Capture the cell that displays the provided text and extract its (x, y) central coordinate. 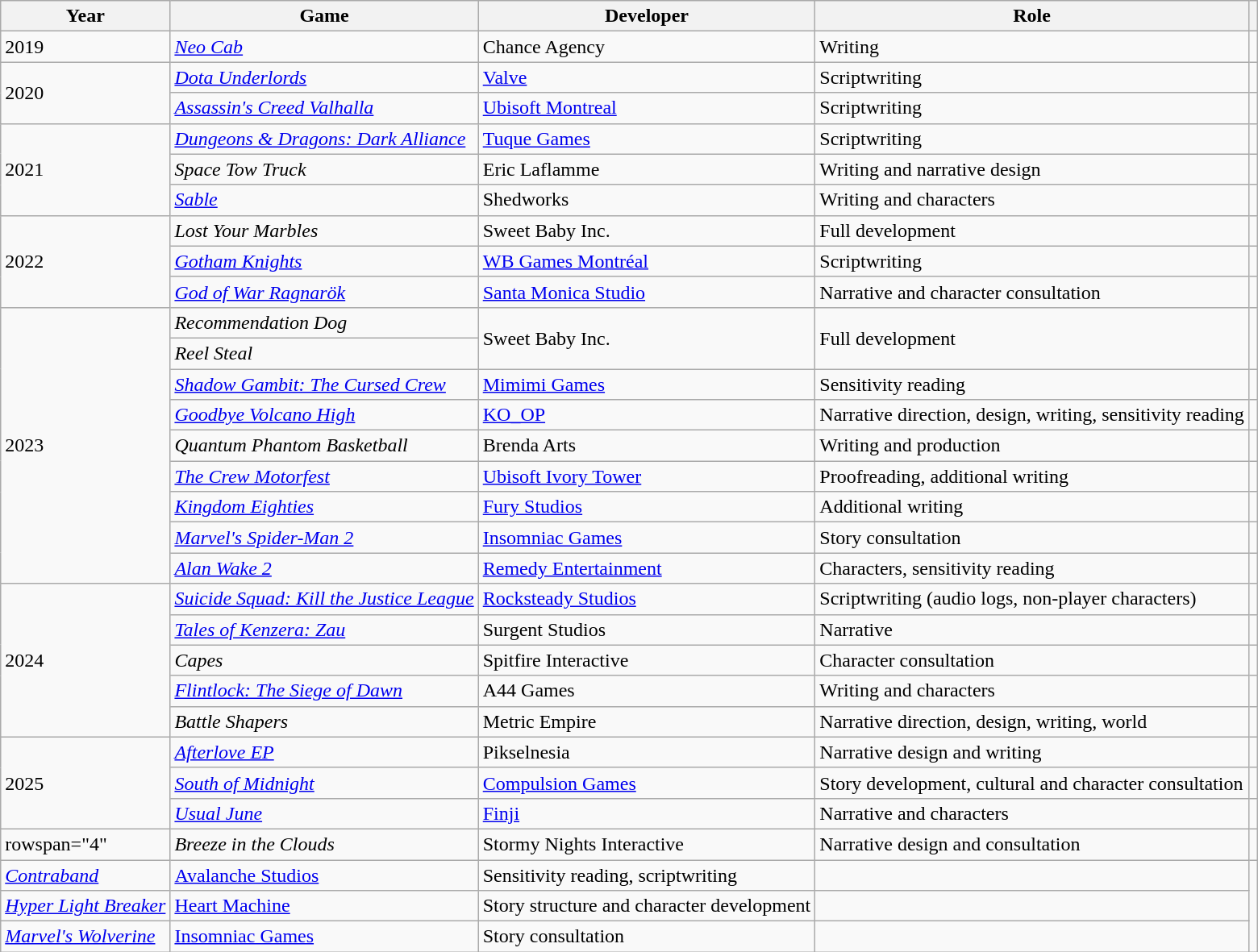
Narrative and character consultation (1032, 292)
Game (324, 16)
2019 (85, 47)
Valve (647, 77)
Ubisoft Montreal (647, 108)
South of Midnight (324, 783)
Narrative direction, design, writing, sensitivity reading (1032, 415)
Marvel's Wolverine (85, 937)
Writing and narrative design (1032, 169)
2020 (85, 93)
Afterlove EP (324, 752)
Suicide Squad: Kill the Justice League (324, 599)
Avalanche Studios (324, 875)
Characters, sensitivity reading (1032, 568)
KO_OP (647, 415)
Marvel's Spider-Man 2 (324, 538)
Contraband (85, 875)
Scriptwriting (audio logs, non-player characters) (1032, 599)
Dungeons & Dragons: Dark Alliance (324, 139)
Santa Monica Studio (647, 292)
Role (1032, 16)
Flintlock: The Siege of Dawn (324, 691)
2022 (85, 261)
Proofreading, additional writing (1032, 476)
Alan Wake 2 (324, 568)
Character consultation (1032, 660)
2023 (85, 445)
Spitfire Interactive (647, 660)
Chance Agency (647, 47)
Additional writing (1032, 507)
Reel Steal (324, 353)
Narrative direction, design, writing, world (1032, 721)
Story development, cultural and character consultation (1032, 783)
Neo Cab (324, 47)
Narrative and characters (1032, 813)
Gotham Knights (324, 261)
Writing and production (1032, 446)
Assassin's Creed Valhalla (324, 108)
Battle Shapers (324, 721)
2025 (85, 783)
Pikselnesia (647, 752)
Compulsion Games (647, 783)
God of War Ragnarök (324, 292)
Quantum Phantom Basketball (324, 446)
A44 Games (647, 691)
Shadow Gambit: The Cursed Crew (324, 385)
2021 (85, 169)
2024 (85, 660)
Ubisoft Ivory Tower (647, 476)
Remedy Entertainment (647, 568)
Fury Studios (647, 507)
WB Games Montréal (647, 261)
Recommendation Dog (324, 322)
Tuque Games (647, 139)
Finji (647, 813)
Heart Machine (324, 906)
Goodbye Volcano High (324, 415)
Eric Laflamme (647, 169)
Sable (324, 200)
Usual June (324, 813)
Lost Your Marbles (324, 231)
The Crew Motorfest (324, 476)
Narrative design and writing (1032, 752)
Rocksteady Studios (647, 599)
Story structure and character development (647, 906)
Hyper Light Breaker (85, 906)
Surgent Studios (647, 630)
Shedworks (647, 200)
Space Tow Truck (324, 169)
Sensitivity reading, scriptwriting (647, 875)
Writing (1032, 47)
Kingdom Eighties (324, 507)
Year (85, 16)
Capes (324, 660)
Metric Empire (647, 721)
rowspan="4" (85, 844)
Sensitivity reading (1032, 385)
Tales of Kenzera: Zau (324, 630)
Narrative design and consultation (1032, 844)
Narrative (1032, 630)
Dota Underlords (324, 77)
Brenda Arts (647, 446)
Mimimi Games (647, 385)
Stormy Nights Interactive (647, 844)
Developer (647, 16)
Breeze in the Clouds (324, 844)
